Extract the (X, Y) coordinate from the center of the cell holding the provided text.  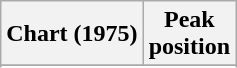
Peakposition (189, 34)
Chart (1975) (72, 34)
